Detect which cell encompasses the target text, then output its [X, Y] center coordinate. 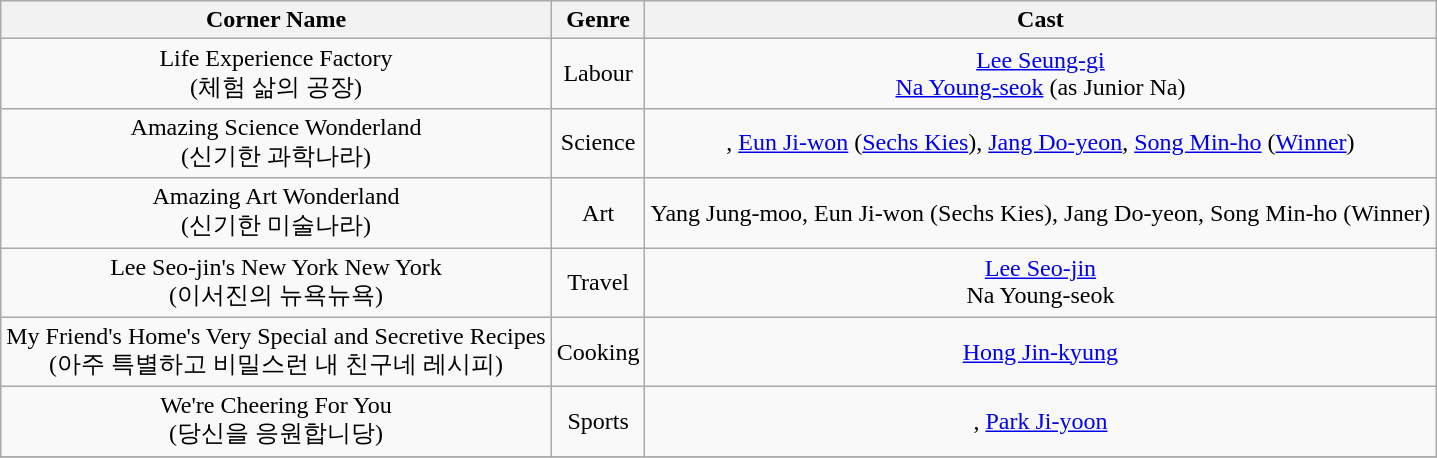
Life Experience Factory(체험 삶의 공장) [276, 74]
Lee Seo-jinNa Young-seok [1040, 283]
, Park Ji-yoon [1040, 422]
Lee Seung-giNa Young-seok (as Junior Na) [1040, 74]
Genre [598, 20]
Amazing Science Wonderland(신기한 과학나라) [276, 143]
Sports [598, 422]
Cooking [598, 352]
Yang Jung-moo, Eun Ji-won (Sechs Kies), Jang Do-yeon, Song Min-ho (Winner) [1040, 213]
We're Cheering For You(당신을 응원합니당) [276, 422]
Amazing Art Wonderland(신기한 미술나라) [276, 213]
Labour [598, 74]
Art [598, 213]
Hong Jin-kyung [1040, 352]
, Eun Ji-won (Sechs Kies), Jang Do-yeon, Song Min-ho (Winner) [1040, 143]
Corner Name [276, 20]
Travel [598, 283]
Cast [1040, 20]
Lee Seo-jin's New York New York(이서진의 뉴욕뉴욕) [276, 283]
Science [598, 143]
My Friend's Home's Very Special and Secretive Recipes(아주 특별하고 비밀스런 내 친구네 레시피) [276, 352]
